Provide the [x, y] coordinate of the cell's center where the given text is located.  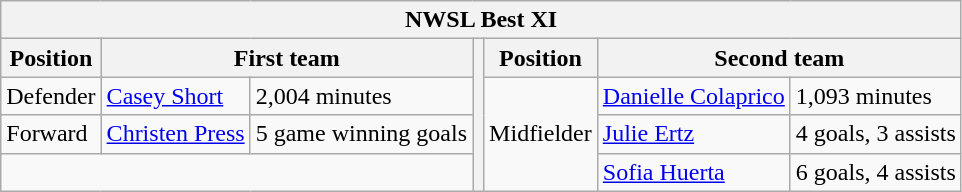
1,093 minutes [876, 96]
Sofia Huerta [694, 172]
6 goals, 4 assists [876, 172]
Christen Press [176, 134]
4 goals, 3 assists [876, 134]
2,004 minutes [361, 96]
Danielle Colaprico [694, 96]
NWSL Best XI [482, 20]
Casey Short [176, 96]
Midfielder [541, 134]
Second team [779, 58]
Forward [51, 134]
5 game winning goals [361, 134]
First team [286, 58]
Julie Ertz [694, 134]
Defender [51, 96]
